Search for the cell housing the specified text and yield its [X, Y] center coordinate. 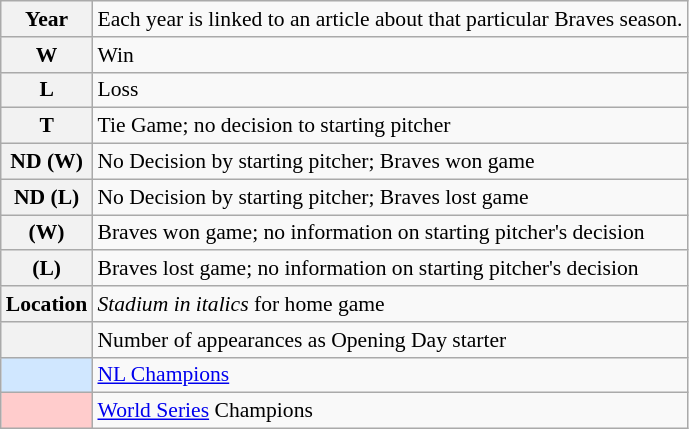
(L) [47, 269]
T [47, 126]
Braves won game; no information on starting pitcher's decision [390, 233]
Each year is linked to an article about that particular Braves season. [390, 19]
Loss [390, 90]
Location [47, 304]
W [47, 55]
NL Champions [390, 375]
Year [47, 19]
Stadium in italics for home game [390, 304]
Braves lost game; no information on starting pitcher's decision [390, 269]
Number of appearances as Opening Day starter [390, 340]
No Decision by starting pitcher; Braves lost game [390, 197]
No Decision by starting pitcher; Braves won game [390, 162]
Tie Game; no decision to starting pitcher [390, 126]
ND (W) [47, 162]
World Series Champions [390, 411]
L [47, 90]
Win [390, 55]
ND (L) [47, 197]
(W) [47, 233]
